Identify which cell holds the provided text, then report its [x, y] central coordinate. 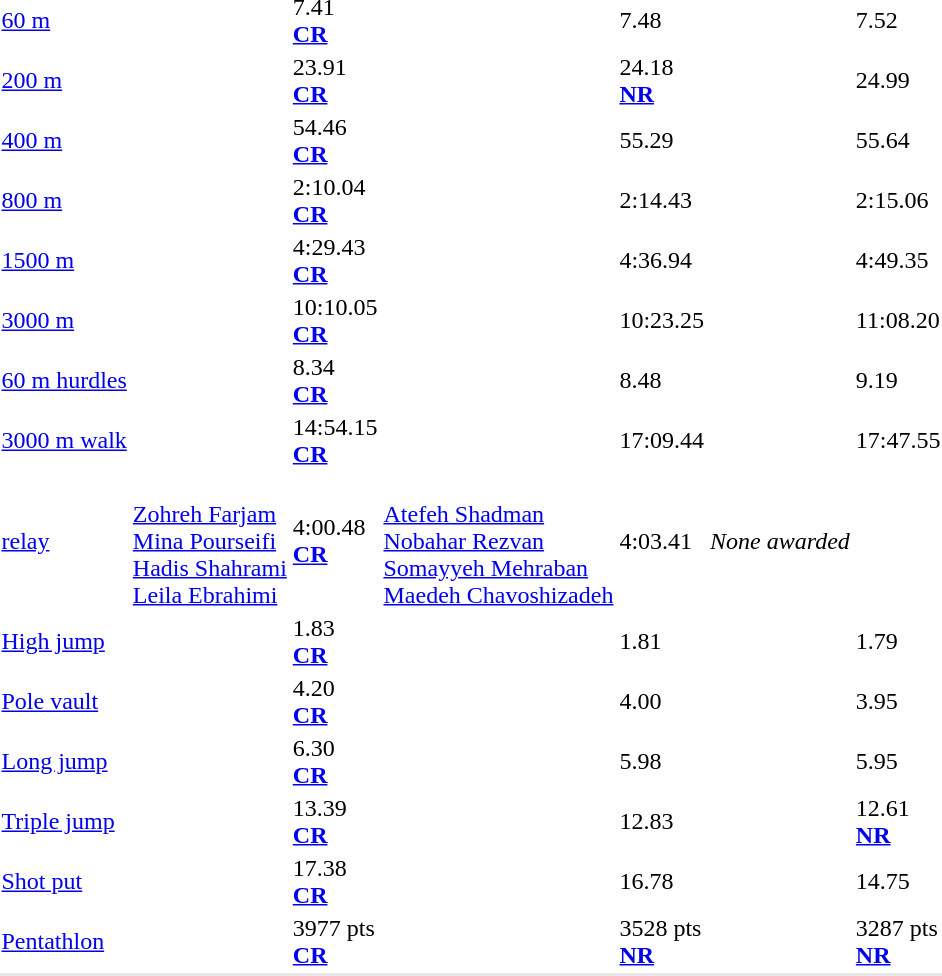
800 m [64, 200]
2:15.06 [898, 200]
17:09.44 [662, 440]
16.78 [662, 882]
Pentathlon [64, 942]
200 m [64, 80]
55.64 [898, 140]
1500 m [64, 260]
12.61NR [898, 822]
3977 ptsCR [335, 942]
3000 m walk [64, 440]
8.34CR [335, 380]
2:10.04CR [335, 200]
Triple jump [64, 822]
Pole vault [64, 702]
14.75 [898, 882]
4.00 [662, 702]
High jump [64, 642]
9.19 [898, 380]
Atefeh ShadmanNobahar RezvanSomayyeh MehrabanMaedeh Chavoshizadeh [498, 541]
1.79 [898, 642]
10:23.25 [662, 320]
5.95 [898, 762]
24.18NR [662, 80]
14:54.15CR [335, 440]
5.98 [662, 762]
54.46CR [335, 140]
400 m [64, 140]
4:49.35 [898, 260]
24.99 [898, 80]
3000 m [64, 320]
4:36.94 [662, 260]
13.39CR [335, 822]
10:10.05CR [335, 320]
1.83CR [335, 642]
4:03.41 [662, 541]
6.30CR [335, 762]
4.20CR [335, 702]
11:08.20 [898, 320]
60 m hurdles [64, 380]
3528 ptsNR [662, 942]
55.29 [662, 140]
None awarded [780, 541]
8.48 [662, 380]
relay [64, 541]
Long jump [64, 762]
17.38CR [335, 882]
4:29.43CR [335, 260]
Shot put [64, 882]
1.81 [662, 642]
4:00.48CR [335, 541]
23.91CR [335, 80]
Zohreh FarjamMina PourseifiHadis ShahramiLeila Ebrahimi [210, 541]
12.83 [662, 822]
2:14.43 [662, 200]
17:47.55 [898, 440]
3.95 [898, 702]
3287 ptsNR [898, 942]
